Return the [X, Y] coordinate for the center point of the cell that contains the specified text.  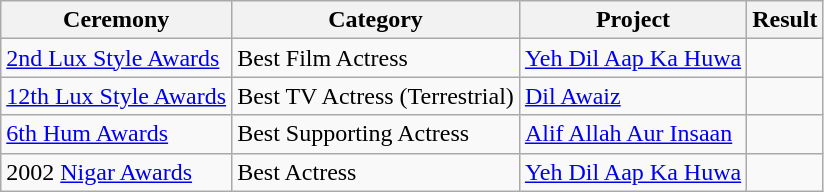
Best Supporting Actress [376, 134]
Best TV Actress (Terrestrial) [376, 96]
2002 Nigar Awards [116, 172]
Result [785, 20]
Alif Allah Aur Insaan [632, 134]
Project [632, 20]
12th Lux Style Awards [116, 96]
6th Hum Awards [116, 134]
Best Actress [376, 172]
Category [376, 20]
2nd Lux Style Awards [116, 58]
Ceremony [116, 20]
Best Film Actress [376, 58]
Dil Awaiz [632, 96]
